Locate the cell with the specified text and output its [x, y] center coordinate. 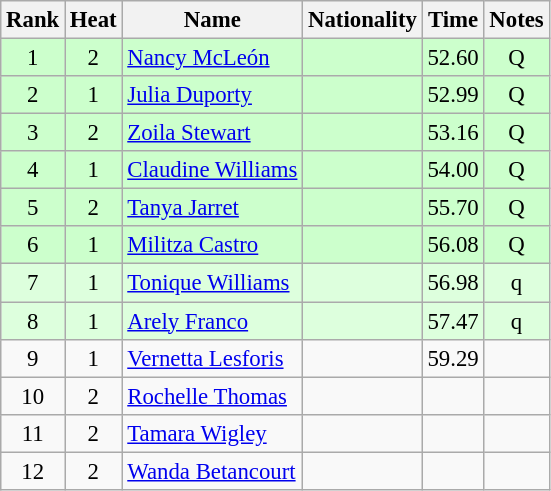
5 [33, 208]
56.98 [453, 283]
Notes [516, 20]
Time [453, 20]
Tanya Jarret [212, 208]
Zoila Stewart [212, 133]
9 [33, 358]
57.47 [453, 321]
Rank [33, 20]
Vernetta Lesforis [212, 358]
Nancy McLeón [212, 58]
52.99 [453, 95]
12 [33, 471]
Nationality [362, 20]
54.00 [453, 170]
11 [33, 433]
Tamara Wigley [212, 433]
59.29 [453, 358]
6 [33, 245]
Wanda Betancourt [212, 471]
3 [33, 133]
8 [33, 321]
Tonique Williams [212, 283]
53.16 [453, 133]
52.60 [453, 58]
Name [212, 20]
Julia Duporty [212, 95]
Arely Franco [212, 321]
55.70 [453, 208]
56.08 [453, 245]
7 [33, 283]
Militza Castro [212, 245]
10 [33, 396]
Claudine Williams [212, 170]
4 [33, 170]
Heat [94, 20]
Rochelle Thomas [212, 396]
